Find where the given text appears and provide that cell's center as (X, Y) coordinate. 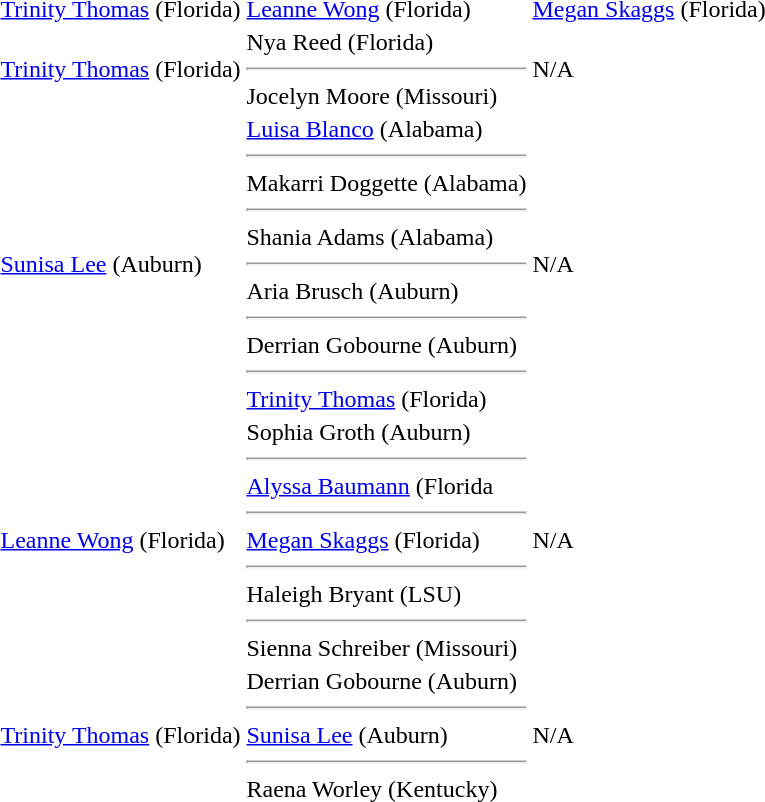
Luisa Blanco (Alabama)Makarri Doggette (Alabama)Shania Adams (Alabama)Aria Brusch (Auburn)Derrian Gobourne (Auburn)Trinity Thomas (Florida) (386, 264)
Sophia Groth (Auburn)Alyssa Baumann (FloridaMegan Skaggs (Florida)Haleigh Bryant (LSU)Sienna Schreiber (Missouri) (386, 540)
Nya Reed (Florida) Jocelyn Moore (Missouri) (386, 69)
